Output the [x, y] coordinate of the center of the cell containing the given text.  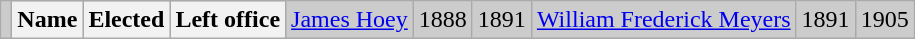
Left office [228, 20]
Elected [126, 20]
Name [48, 20]
William Frederick Meyers [664, 20]
1888 [442, 20]
1905 [884, 20]
James Hoey [350, 20]
